Output the (X, Y) coordinate of the center of the cell containing the given text.  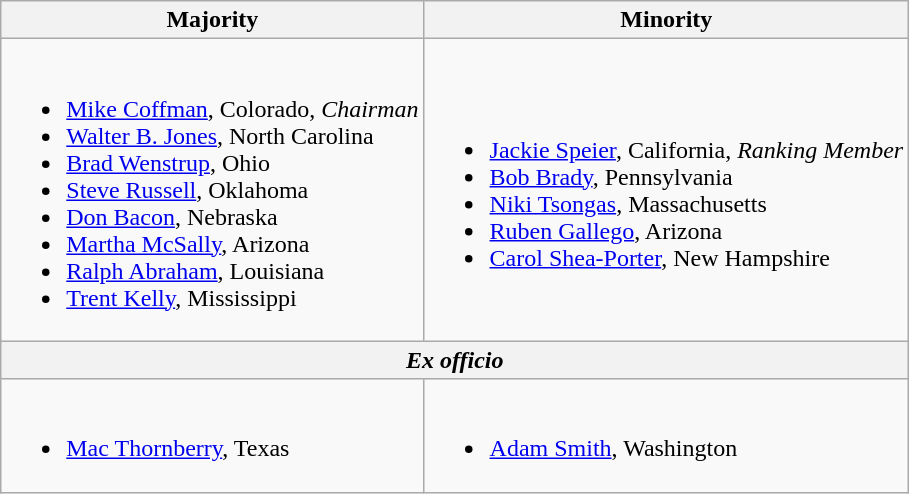
Ex officio (455, 360)
Adam Smith, Washington (666, 436)
Jackie Speier, California, Ranking MemberBob Brady, PennsylvaniaNiki Tsongas, MassachusettsRuben Gallego, ArizonaCarol Shea-Porter, New Hampshire (666, 190)
Mac Thornberry, Texas (212, 436)
Minority (666, 20)
Majority (212, 20)
